Capture the cell that displays the provided text and extract its [x, y] central coordinate. 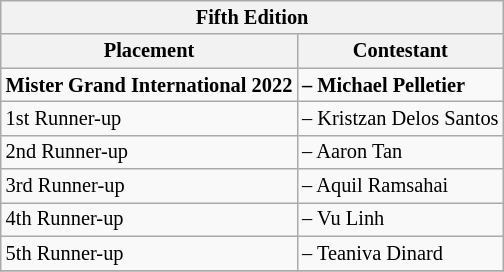
1st Runner-up [149, 118]
– Kristzan Delos Santos [400, 118]
4th Runner-up [149, 219]
Contestant [400, 51]
3rd Runner-up [149, 186]
Fifth Edition [252, 17]
5th Runner-up [149, 253]
Placement [149, 51]
– Michael Pelletier [400, 85]
– Aaron Tan [400, 152]
– Aquil Ramsahai [400, 186]
2nd Runner-up [149, 152]
– Vu Linh [400, 219]
– Teaniva Dinard [400, 253]
Mister Grand International 2022 [149, 85]
